Find where the given text appears and provide that cell's center as (X, Y) coordinate. 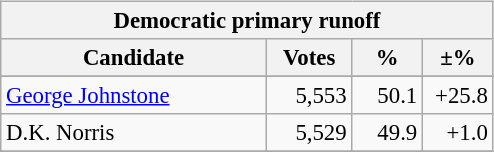
5,553 (309, 96)
Votes (309, 58)
+1.0 (458, 133)
Candidate (134, 58)
5,529 (309, 133)
% (388, 58)
+25.8 (458, 96)
Democratic primary runoff (247, 21)
±% (458, 58)
49.9 (388, 133)
50.1 (388, 96)
George Johnstone (134, 96)
D.K. Norris (134, 133)
